Detect which cell encompasses the target text, then output its [X, Y] center coordinate. 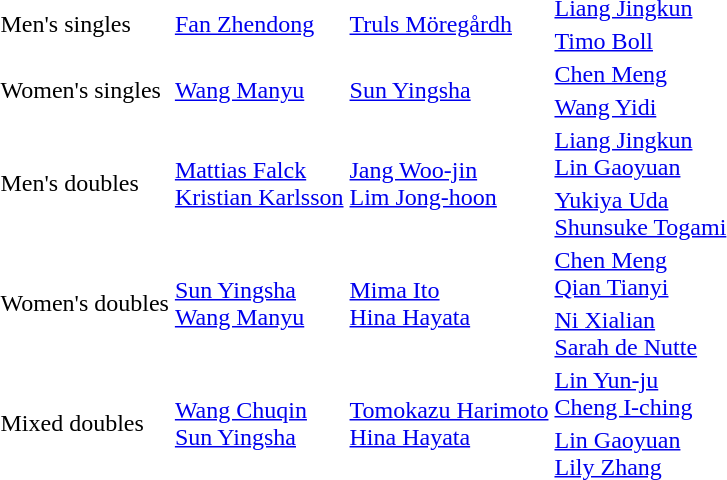
Jang Woo-jin Lim Jong-hoon [449, 184]
Sun Yingsha Wang Manyu [259, 304]
Wang Manyu [259, 90]
Sun Yingsha [449, 90]
Mattias Falck Kristian Karlsson [259, 184]
Mima Ito Hina Hayata [449, 304]
